Find where the given text appears and provide that cell's center as (X, Y) coordinate. 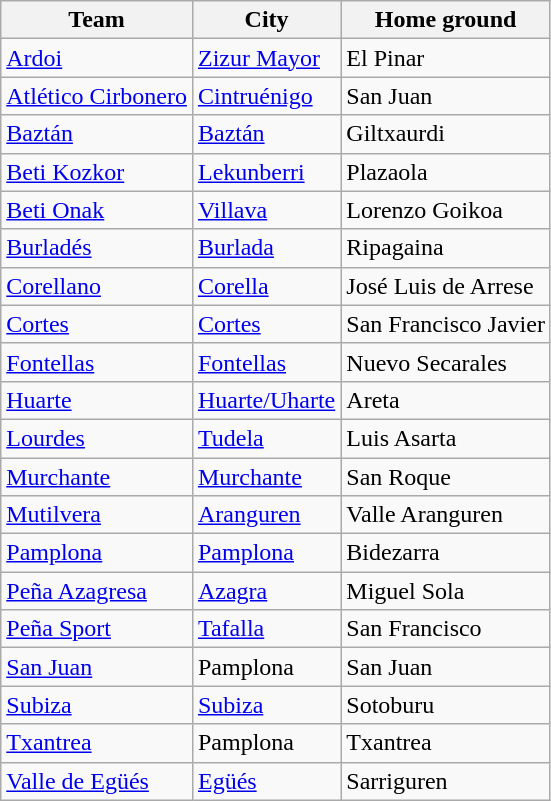
Zizur Mayor (266, 58)
Huarte (97, 400)
Atlético Cirbonero (97, 96)
Nuevo Secarales (446, 362)
Cintruénigo (266, 96)
Beti Onak (97, 210)
El Pinar (446, 58)
Bidezarra (446, 553)
Areta (446, 400)
San Roque (446, 477)
Sotoburu (446, 705)
Azagra (266, 591)
Corella (266, 286)
Lourdes (97, 438)
Corellano (97, 286)
Home ground (446, 20)
Peña Sport (97, 629)
Lekunberri (266, 172)
Plazaola (446, 172)
Mutilvera (97, 515)
Burladés (97, 248)
Ripagaina (446, 248)
Sarriguren (446, 781)
San Francisco Javier (446, 324)
Peña Azagresa (97, 591)
Huarte/Uharte (266, 400)
Egüés (266, 781)
Tafalla (266, 629)
Team (97, 20)
Ardoi (97, 58)
Villava (266, 210)
Giltxaurdi (446, 134)
Valle de Egüés (97, 781)
City (266, 20)
San Francisco (446, 629)
Aranguren (266, 515)
Beti Kozkor (97, 172)
Miguel Sola (446, 591)
Valle Aranguren (446, 515)
Lorenzo Goikoa (446, 210)
José Luis de Arrese (446, 286)
Burlada (266, 248)
Tudela (266, 438)
Luis Asarta (446, 438)
